For the text-containing cell, return its midpoint in (x, y) coordinate format. 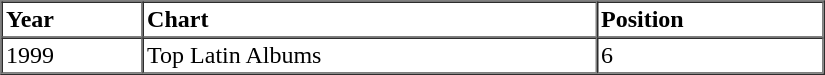
6 (710, 56)
1999 (72, 56)
Year (72, 20)
Top Latin Albums (370, 56)
Position (710, 20)
Chart (370, 20)
